Provide the [x, y] coordinate of the cell's center where the given text is located.  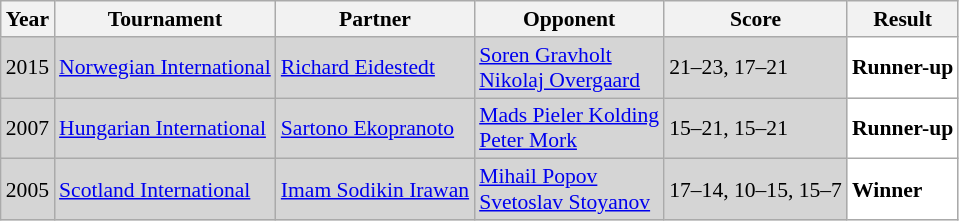
2007 [28, 128]
Sartono Ekopranoto [375, 128]
Score [756, 19]
Mads Pieler Kolding Peter Mork [569, 128]
Hungarian International [165, 128]
2015 [28, 68]
2005 [28, 190]
Scotland International [165, 190]
Opponent [569, 19]
21–23, 17–21 [756, 68]
Year [28, 19]
Partner [375, 19]
Soren Gravholt Nikolaj Overgaard [569, 68]
17–14, 10–15, 15–7 [756, 190]
Mihail Popov Svetoslav Stoyanov [569, 190]
Norwegian International [165, 68]
Winner [902, 190]
Result [902, 19]
Richard Eidestedt [375, 68]
15–21, 15–21 [756, 128]
Tournament [165, 19]
Imam Sodikin Irawan [375, 190]
